For the text-containing cell, return its midpoint in (X, Y) coordinate format. 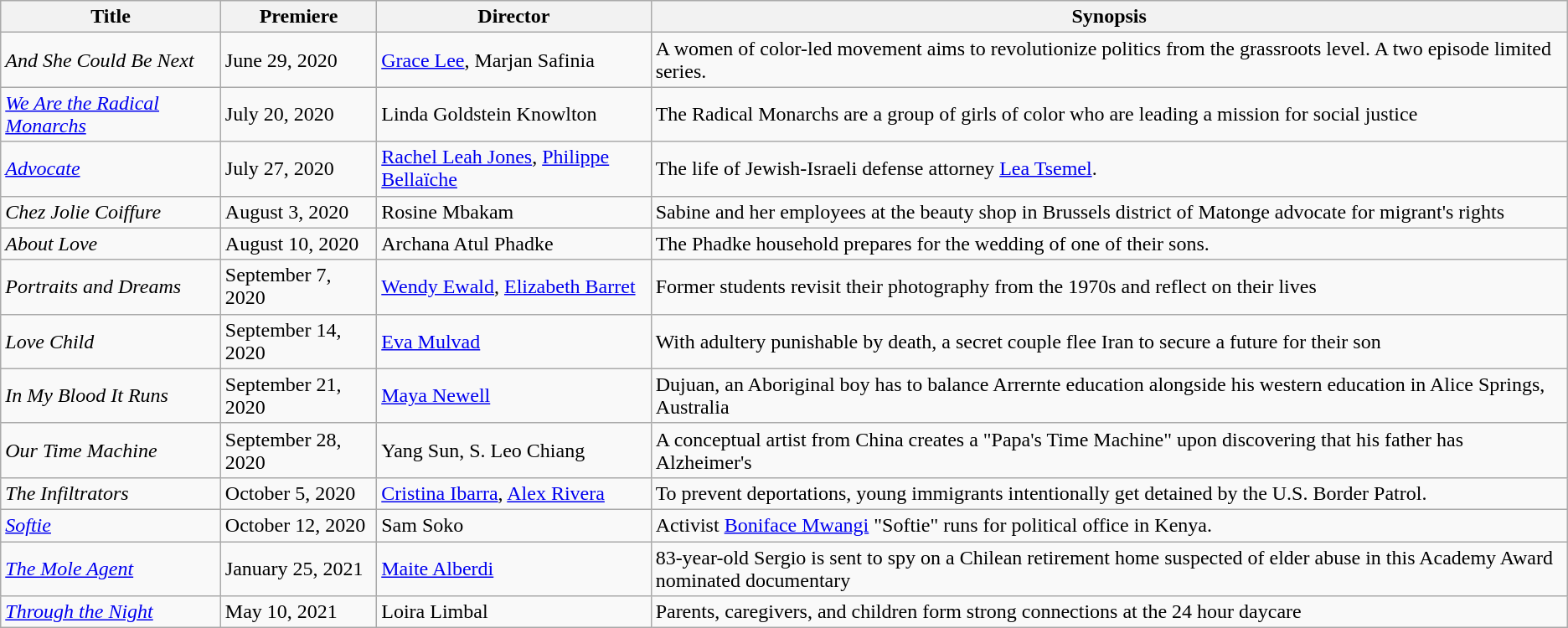
August 3, 2020 (298, 212)
Sabine and her employees at the beauty shop in Brussels district of Matonge advocate for migrant's rights (1109, 212)
Rosine Mbakam (514, 212)
June 29, 2020 (298, 60)
The life of Jewish-Israeli defense attorney Lea Tsemel. (1109, 169)
The Infiltrators (111, 493)
Through the Night (111, 612)
Linda Goldstein Knowlton (514, 114)
A women of color-led movement aims to revolutionize politics from the grassroots level. A two episode limited series. (1109, 60)
September 14, 2020 (298, 342)
Softie (111, 525)
Director (514, 17)
The Mole Agent (111, 568)
September 7, 2020 (298, 286)
To prevent deportations, young immigrants intentionally get detained by the U.S. Border Patrol. (1109, 493)
Advocate (111, 169)
Rachel Leah Jones, Philippe Bellaïche (514, 169)
With adultery punishable by death, a secret couple flee Iran to secure a future for their son (1109, 342)
About Love (111, 244)
September 28, 2020 (298, 450)
Activist Boniface Mwangi "Softie" runs for political office in Kenya. (1109, 525)
May 10, 2021 (298, 612)
Maya Newell (514, 395)
Sam Soko (514, 525)
Portraits and Dreams (111, 286)
Archana Atul Phadke (514, 244)
Chez Jolie Coiffure (111, 212)
Cristina Ibarra, Alex Rivera (514, 493)
The Radical Monarchs are a group of girls of color who are leading a mission for social justice (1109, 114)
A conceptual artist from China creates a "Papa's Time Machine" upon discovering that his father has Alzheimer's (1109, 450)
Maite Alberdi (514, 568)
Yang Sun, S. Leo Chiang (514, 450)
83-year-old Sergio is sent to spy on a Chilean retirement home suspected of elder abuse in this Academy Award nominated documentary (1109, 568)
Dujuan, an Aboriginal boy has to balance Arrernte education alongside his western education in Alice Springs, Australia (1109, 395)
Wendy Ewald, Elizabeth Barret (514, 286)
Eva Mulvad (514, 342)
Our Time Machine (111, 450)
July 20, 2020 (298, 114)
October 5, 2020 (298, 493)
In My Blood It Runs (111, 395)
The Phadke household prepares for the wedding of one of their sons. (1109, 244)
Parents, caregivers, and children form strong connections at the 24 hour daycare (1109, 612)
We Are the Radical Monarchs (111, 114)
Grace Lee, Marjan Safinia (514, 60)
Loira Limbal (514, 612)
July 27, 2020 (298, 169)
January 25, 2021 (298, 568)
And She Could Be Next (111, 60)
Premiere (298, 17)
Love Child (111, 342)
Title (111, 17)
Synopsis (1109, 17)
Former students revisit their photography from the 1970s and reflect on their lives (1109, 286)
September 21, 2020 (298, 395)
October 12, 2020 (298, 525)
August 10, 2020 (298, 244)
